Return [x, y] of the center of cell containing provided text 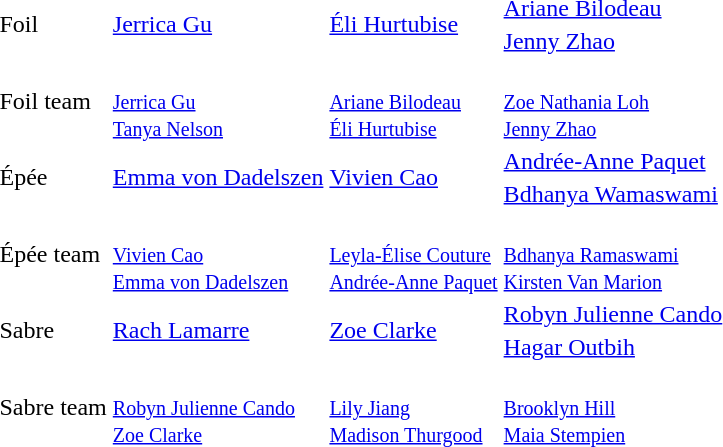
Vivien CaoEmma von Dadelszen [218, 254]
Vivien Cao [414, 178]
Jerrica GuTanya Nelson [218, 101]
Zoe Clarke [414, 330]
Rach Lamarre [218, 330]
Leyla-Élise CoutureAndrée-Anne Paquet [414, 254]
Ariane BilodeauÉli Hurtubise [414, 101]
Emma von Dadelszen [218, 178]
